Extract the [x, y] coordinate from the center of the cell holding the provided text.  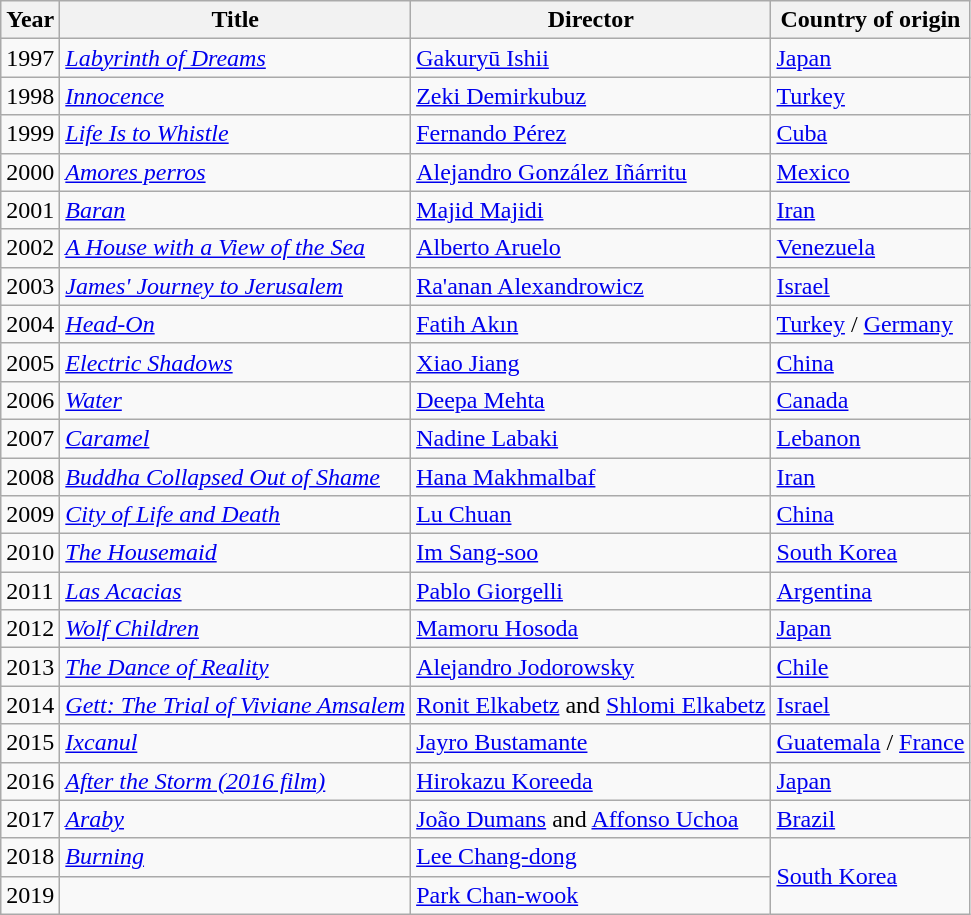
2015 [30, 743]
Buddha Collapsed Out of Shame [236, 477]
2009 [30, 515]
Hana Makhmalbaf [591, 477]
Water [236, 400]
Ixcanul [236, 743]
James' Journey to Jerusalem [236, 286]
Brazil [870, 819]
Head-On [236, 324]
2017 [30, 819]
2016 [30, 781]
2013 [30, 667]
The Dance of Reality [236, 667]
Ronit Elkabetz and Shlomi Elkabetz [591, 705]
Amores perros [236, 172]
Mamoru Hosoda [591, 629]
Hirokazu Koreeda [591, 781]
Venezuela [870, 248]
Im Sang-soo [591, 553]
João Dumans and Affonso Uchoa [591, 819]
City of Life and Death [236, 515]
Deepa Mehta [591, 400]
Chile [870, 667]
2014 [30, 705]
Guatemala / France [870, 743]
The Housemaid [236, 553]
Gett: The Trial of Viviane Amsalem [236, 705]
Wolf Children [236, 629]
Canada [870, 400]
Turkey [870, 96]
Baran [236, 210]
Alejandro Jodorowsky [591, 667]
Alejandro González Iñárritu [591, 172]
Director [591, 20]
Labyrinth of Dreams [236, 58]
Argentina [870, 591]
Caramel [236, 438]
Innocence [236, 96]
2003 [30, 286]
2001 [30, 210]
A House with a View of the Sea [236, 248]
1997 [30, 58]
2011 [30, 591]
Cuba [870, 134]
Park Chan-wook [591, 895]
Fatih Akın [591, 324]
2004 [30, 324]
Alberto Aruelo [591, 248]
After the Storm (2016 film) [236, 781]
2012 [30, 629]
Gakuryū Ishii [591, 58]
2007 [30, 438]
2010 [30, 553]
Electric Shadows [236, 362]
Title [236, 20]
Life Is to Whistle [236, 134]
2000 [30, 172]
Zeki Demirkubuz [591, 96]
2018 [30, 857]
2002 [30, 248]
2019 [30, 895]
Pablo Giorgelli [591, 591]
Nadine Labaki [591, 438]
1998 [30, 96]
Lu Chuan [591, 515]
Year [30, 20]
Araby [236, 819]
1999 [30, 134]
Mexico [870, 172]
Burning [236, 857]
Majid Majidi [591, 210]
Jayro Bustamante [591, 743]
Fernando Pérez [591, 134]
2008 [30, 477]
Turkey / Germany [870, 324]
Las Acacias [236, 591]
Ra'anan Alexandrowicz [591, 286]
2005 [30, 362]
Country of origin [870, 20]
Lee Chang-dong [591, 857]
Lebanon [870, 438]
Xiao Jiang [591, 362]
2006 [30, 400]
